Provide the (X, Y) coordinate of the cell's center where the given text is located.  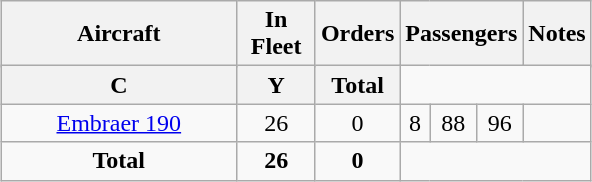
In Fleet (276, 34)
96 (500, 123)
Passengers (462, 34)
Notes (557, 34)
Orders (357, 34)
8 (415, 123)
88 (453, 123)
Y (276, 85)
Embraer 190 (119, 123)
Aircraft (119, 34)
C (119, 85)
